Identify which cell holds the provided text, then report its (X, Y) central coordinate. 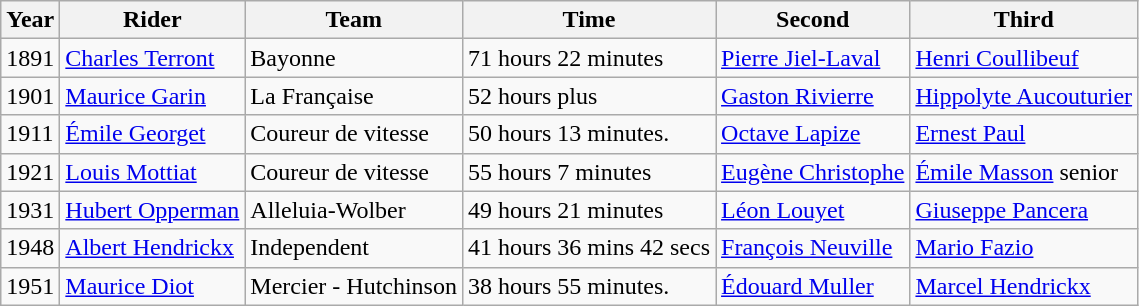
Édouard Muller (813, 286)
1901 (30, 96)
Team (354, 20)
Eugène Christophe (813, 172)
Pierre Jiel-Laval (813, 58)
Louis Mottiat (152, 172)
Maurice Diot (152, 286)
Mercier - Hutchinson (354, 286)
71 hours 22 minutes (588, 58)
Bayonne (354, 58)
41 hours 36 mins 42 secs (588, 248)
Year (30, 20)
Octave Lapize (813, 134)
Ernest Paul (1024, 134)
1911 (30, 134)
Émile Masson senior (1024, 172)
Hippolyte Aucouturier (1024, 96)
Charles Terront (152, 58)
Second (813, 20)
Third (1024, 20)
38 hours 55 minutes. (588, 286)
Gaston Rivierre (813, 96)
Émile Georget (152, 134)
Mario Fazio (1024, 248)
49 hours 21 minutes (588, 210)
1931 (30, 210)
La Française (354, 96)
Giuseppe Pancera (1024, 210)
Albert Hendrickx (152, 248)
Hubert Opperman (152, 210)
Henri Coullibeuf (1024, 58)
Léon Louyet (813, 210)
Marcel Hendrickx (1024, 286)
1891 (30, 58)
Independent (354, 248)
François Neuville (813, 248)
1921 (30, 172)
Maurice Garin (152, 96)
1948 (30, 248)
50 hours 13 minutes. (588, 134)
1951 (30, 286)
52 hours plus (588, 96)
Time (588, 20)
55 hours 7 minutes (588, 172)
Rider (152, 20)
Alleluia-Wolber (354, 210)
